Provide the [x, y] coordinate of the cell's center where the given text is located.  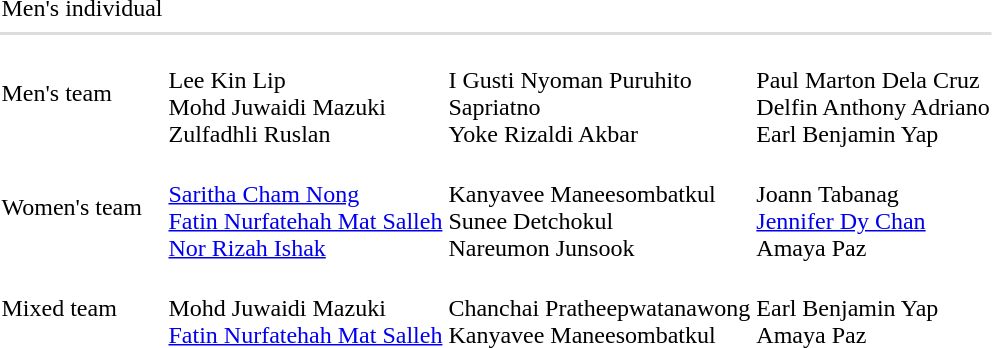
I Gusti Nyoman PuruhitoSapriatnoYoke Rizaldi Akbar [600, 94]
Saritha Cham NongFatin Nurfatehah Mat SallehNor Rizah Ishak [306, 208]
Women's team [82, 208]
Lee Kin LipMohd Juwaidi MazukiZulfadhli Ruslan [306, 94]
Joann TabanagJennifer Dy ChanAmaya Paz [873, 208]
Paul Marton Dela CruzDelfin Anthony AdrianoEarl Benjamin Yap [873, 94]
Kanyavee ManeesombatkulSunee DetchokulNareumon Junsook [600, 208]
Men's team [82, 94]
